Return (X, Y) of the center of cell containing provided text 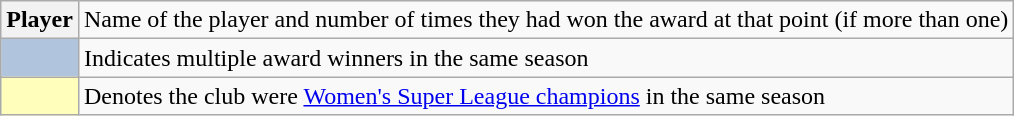
Denotes the club were Women's Super League champions in the same season (546, 96)
Name of the player and number of times they had won the award at that point (if more than one) (546, 20)
Indicates multiple award winners in the same season (546, 58)
Player (40, 20)
